Locate the cell with the specified text and output its [X, Y] center coordinate. 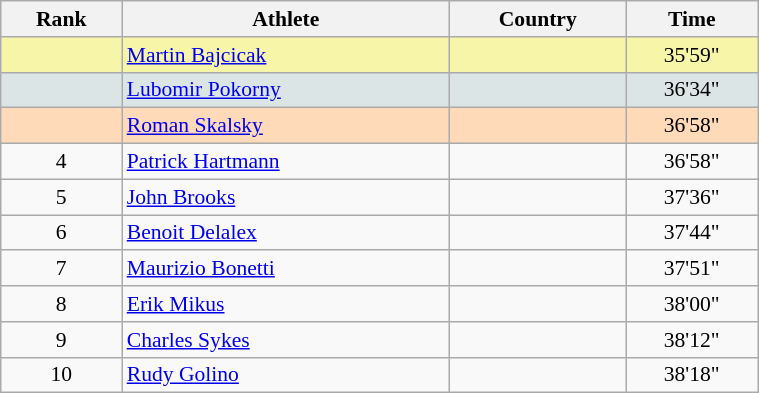
Lubomir Pokorny [286, 90]
7 [62, 269]
36'34" [692, 90]
37'51" [692, 269]
John Brooks [286, 197]
5 [62, 197]
10 [62, 375]
38'12" [692, 340]
Martin Bajcicak [286, 55]
9 [62, 340]
6 [62, 233]
37'44" [692, 233]
Erik Mikus [286, 304]
Rudy Golino [286, 375]
38'00" [692, 304]
Time [692, 19]
38'18" [692, 375]
Maurizio Bonetti [286, 269]
4 [62, 162]
Patrick Hartmann [286, 162]
37'36" [692, 197]
35'59" [692, 55]
Roman Skalsky [286, 126]
Rank [62, 19]
Benoit Delalex [286, 233]
Charles Sykes [286, 340]
8 [62, 304]
Country [538, 19]
Athlete [286, 19]
